Pinpoint the cell where the given text exists, returning its (X, Y) midpoint coordinate. 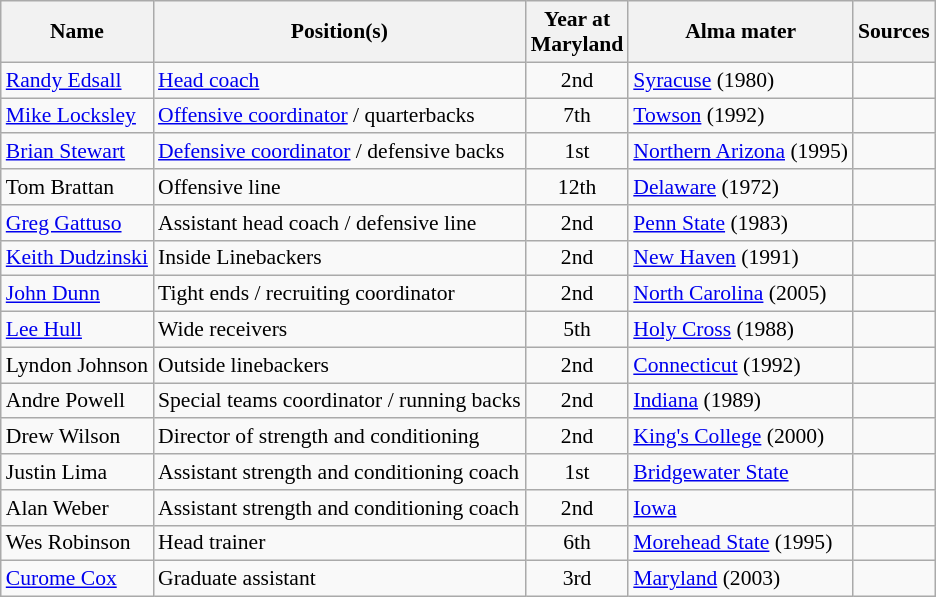
Wes Robinson (77, 543)
Tight ends / recruiting coordinator (340, 294)
John Dunn (77, 294)
Head trainer (340, 543)
Head coach (340, 80)
Year atMaryland (577, 32)
Outside linebackers (340, 365)
Drew Wilson (77, 437)
Justin Lima (77, 472)
Lee Hull (77, 330)
Holy Cross (1988) (740, 330)
Keith Dudzinski (77, 258)
Defensive coordinator / defensive backs (340, 152)
Offensive line (340, 187)
Lyndon Johnson (77, 365)
Penn State (1983) (740, 223)
3rd (577, 579)
7th (577, 116)
Assistant head coach / defensive line (340, 223)
Alan Weber (77, 508)
Mike Locksley (77, 116)
Syracuse (1980) (740, 80)
Sources (894, 32)
Morehead State (1995) (740, 543)
Inside Linebackers (340, 258)
Iowa (740, 508)
North Carolina (2005) (740, 294)
Alma mater (740, 32)
New Haven (1991) (740, 258)
12th (577, 187)
Indiana (1989) (740, 401)
Bridgewater State (740, 472)
6th (577, 543)
Delaware (1972) (740, 187)
Greg Gattuso (77, 223)
Name (77, 32)
Offensive coordinator / quarterbacks (340, 116)
Special teams coordinator / running backs (340, 401)
King's College (2000) (740, 437)
Maryland (2003) (740, 579)
Brian Stewart (77, 152)
Andre Powell (77, 401)
Wide receivers (340, 330)
Position(s) (340, 32)
Towson (1992) (740, 116)
Randy Edsall (77, 80)
Connecticut (1992) (740, 365)
Director of strength and conditioning (340, 437)
5th (577, 330)
Graduate assistant (340, 579)
Tom Brattan (77, 187)
Northern Arizona (1995) (740, 152)
Curome Cox (77, 579)
